From the cell containing the given text, extract its center point as [X, Y] coordinate. 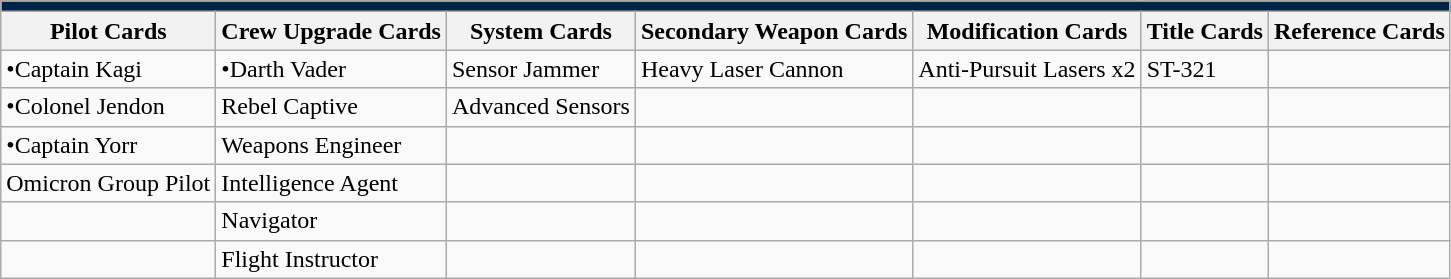
•Darth Vader [332, 69]
ST-321 [1204, 69]
Heavy Laser Cannon [774, 69]
Rebel Captive [332, 107]
Flight Instructor [332, 259]
Anti-Pursuit Lasers x2 [1027, 69]
Weapons Engineer [332, 145]
Navigator [332, 221]
Secondary Weapon Cards [774, 31]
Omicron Group Pilot [108, 183]
System Cards [540, 31]
Pilot Cards [108, 31]
Reference Cards [1359, 31]
Crew Upgrade Cards [332, 31]
•Colonel Jendon [108, 107]
Sensor Jammer [540, 69]
•Captain Yorr [108, 145]
Advanced Sensors [540, 107]
Modification Cards [1027, 31]
•Captain Kagi [108, 69]
Intelligence Agent [332, 183]
Title Cards [1204, 31]
